Locate the cell with the specified text and output its [X, Y] center coordinate. 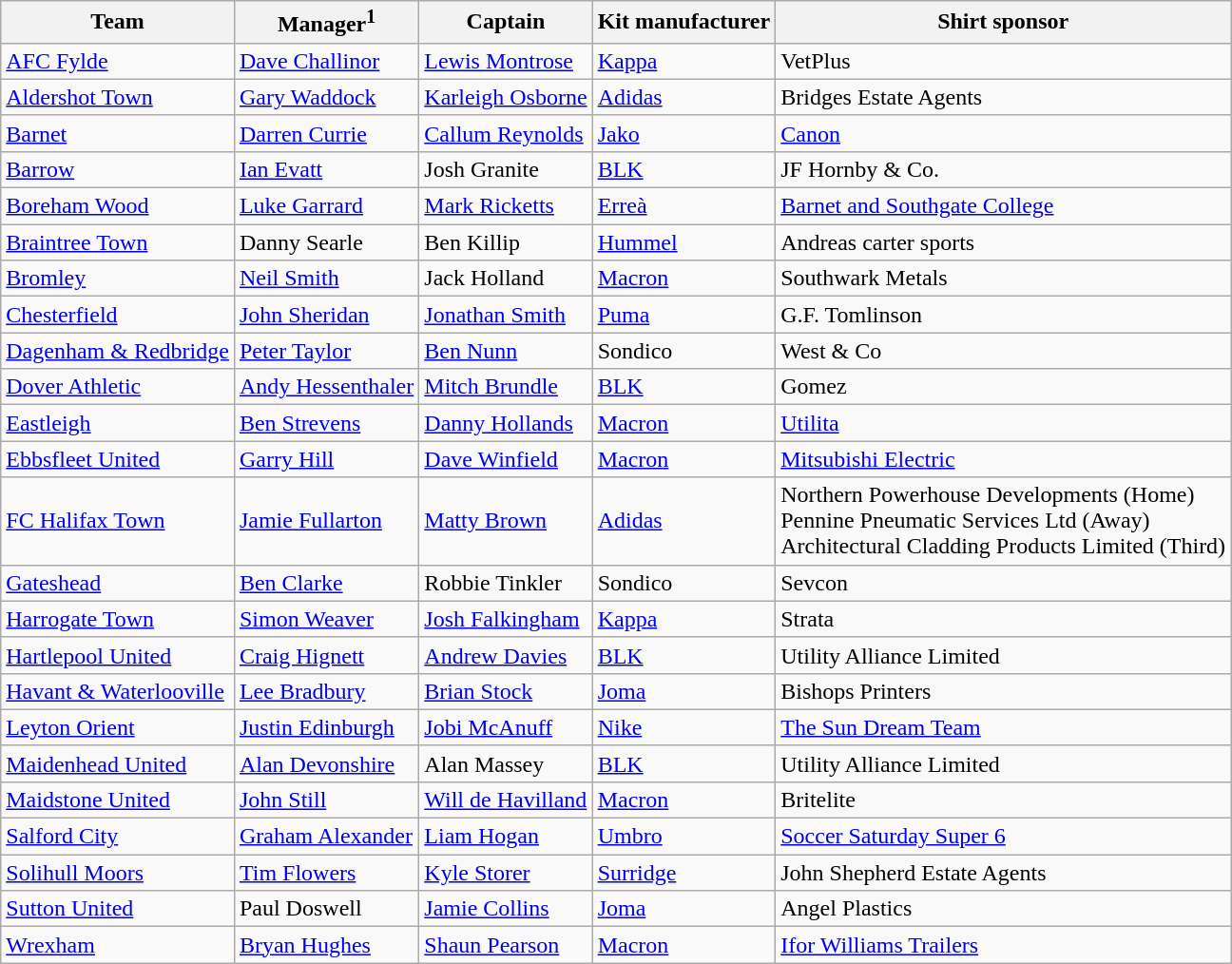
John Sheridan [326, 315]
Umbro [684, 837]
Simon Weaver [326, 619]
Tim Flowers [326, 873]
Dover Athletic [118, 387]
Ben Clarke [326, 583]
Dagenham & Redbridge [118, 351]
Jobi McAnuff [506, 727]
Danny Hollands [506, 423]
Captain [506, 23]
Bromley [118, 279]
Darren Currie [326, 133]
AFC Fylde [118, 61]
Barnet and Southgate College [1004, 206]
Chesterfield [118, 315]
Ben Killip [506, 242]
Shirt sponsor [1004, 23]
Jamie Collins [506, 909]
Barnet [118, 133]
Will de Havilland [506, 800]
Strata [1004, 619]
Surridge [684, 873]
Puma [684, 315]
Mark Ricketts [506, 206]
West & Co [1004, 351]
Salford City [118, 837]
Andrew Davies [506, 655]
Alan Devonshire [326, 763]
Maidstone United [118, 800]
Jamie Fullarton [326, 521]
Craig Hignett [326, 655]
Aldershot Town [118, 97]
Britelite [1004, 800]
Wrexham [118, 945]
Gomez [1004, 387]
Northern Powerhouse Developments (Home) Pennine Pneumatic Services Ltd (Away) Architectural Cladding Products Limited (Third) [1004, 521]
Sutton United [118, 909]
Luke Garrard [326, 206]
Justin Edinburgh [326, 727]
Erreà [684, 206]
Sevcon [1004, 583]
Braintree Town [118, 242]
Kit manufacturer [684, 23]
Hummel [684, 242]
Angel Plastics [1004, 909]
Robbie Tinkler [506, 583]
Bridges Estate Agents [1004, 97]
Havant & Waterlooville [118, 691]
Mitsubishi Electric [1004, 459]
Eastleigh [118, 423]
Manager1 [326, 23]
Jonathan Smith [506, 315]
Utilita [1004, 423]
Callum Reynolds [506, 133]
Soccer Saturday Super 6 [1004, 837]
Andy Hessenthaler [326, 387]
Peter Taylor [326, 351]
Shaun Pearson [506, 945]
Jako [684, 133]
John Shepherd Estate Agents [1004, 873]
Dave Challinor [326, 61]
Paul Doswell [326, 909]
Bishops Printers [1004, 691]
JF Hornby & Co. [1004, 169]
FC Halifax Town [118, 521]
Ben Strevens [326, 423]
Boreham Wood [118, 206]
Andreas carter sports [1004, 242]
Solihull Moors [118, 873]
The Sun Dream Team [1004, 727]
Harrogate Town [118, 619]
Neil Smith [326, 279]
Canon [1004, 133]
Liam Hogan [506, 837]
John Still [326, 800]
Gateshead [118, 583]
Lee Bradbury [326, 691]
Maidenhead United [118, 763]
Karleigh Osborne [506, 97]
Josh Falkingham [506, 619]
Ian Evatt [326, 169]
Nike [684, 727]
Barrow [118, 169]
Bryan Hughes [326, 945]
Hartlepool United [118, 655]
Dave Winfield [506, 459]
Lewis Montrose [506, 61]
Danny Searle [326, 242]
Team [118, 23]
Ben Nunn [506, 351]
Garry Hill [326, 459]
Ebbsfleet United [118, 459]
Ifor Williams Trailers [1004, 945]
Josh Granite [506, 169]
Kyle Storer [506, 873]
Mitch Brundle [506, 387]
Southwark Metals [1004, 279]
Gary Waddock [326, 97]
Brian Stock [506, 691]
VetPlus [1004, 61]
Leyton Orient [118, 727]
Graham Alexander [326, 837]
G.F. Tomlinson [1004, 315]
Matty Brown [506, 521]
Alan Massey [506, 763]
Jack Holland [506, 279]
